Extract the (x, y) coordinate from the center of the cell holding the provided text.  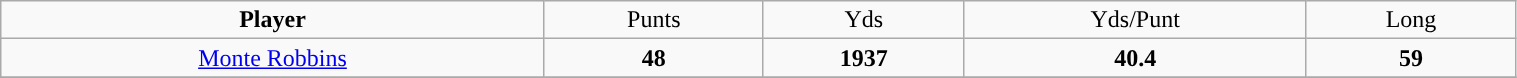
48 (654, 58)
Player (272, 20)
Punts (654, 20)
Long (1411, 20)
Monte Robbins (272, 58)
40.4 (1135, 58)
1937 (864, 58)
Yds/Punt (1135, 20)
59 (1411, 58)
Yds (864, 20)
